Return (X, Y) of the center of cell containing provided text 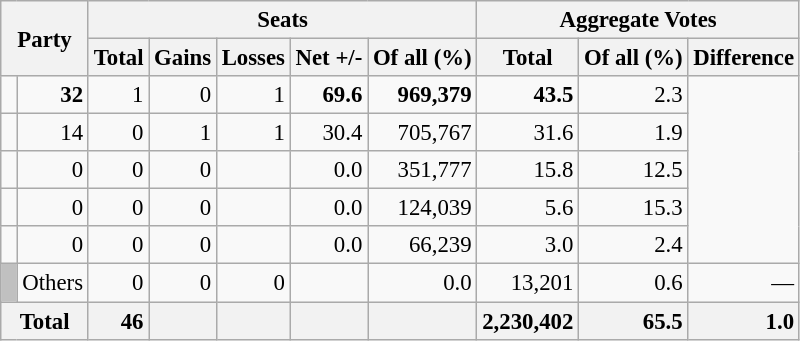
15.3 (634, 208)
15.8 (528, 170)
Seats (282, 20)
1.0 (744, 321)
14 (52, 133)
2.3 (634, 95)
13,201 (528, 283)
69.6 (328, 95)
30.4 (328, 133)
5.6 (528, 208)
Others (52, 283)
66,239 (422, 245)
43.5 (528, 95)
Aggregate Votes (638, 20)
32 (52, 95)
1.9 (634, 133)
2,230,402 (528, 321)
705,767 (422, 133)
65.5 (634, 321)
Difference (744, 58)
124,039 (422, 208)
— (744, 283)
Losses (253, 58)
351,777 (422, 170)
Net +/- (328, 58)
Party (45, 38)
46 (118, 321)
2.4 (634, 245)
3.0 (528, 245)
12.5 (634, 170)
31.6 (528, 133)
Gains (183, 58)
969,379 (422, 95)
0.6 (634, 283)
